Return [x, y] of the center of cell containing provided text 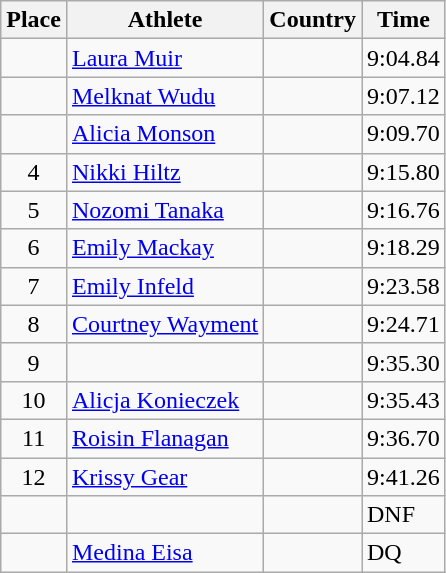
Country [313, 20]
9:35.30 [404, 362]
Athlete [164, 20]
Nikki Hiltz [164, 172]
Alicja Konieczek [164, 400]
Medina Eisa [164, 553]
Courtney Wayment [164, 324]
Emily Infeld [164, 286]
DNF [404, 515]
8 [34, 324]
9:18.29 [404, 248]
4 [34, 172]
9:09.70 [404, 134]
9:04.84 [404, 58]
7 [34, 286]
DQ [404, 553]
Nozomi Tanaka [164, 210]
Melknat Wudu [164, 96]
10 [34, 400]
Roisin Flanagan [164, 438]
9:36.70 [404, 438]
9:35.43 [404, 400]
9 [34, 362]
12 [34, 477]
Laura Muir [164, 58]
Krissy Gear [164, 477]
6 [34, 248]
Alicia Monson [164, 134]
9:41.26 [404, 477]
9:16.76 [404, 210]
Place [34, 20]
Time [404, 20]
9:15.80 [404, 172]
11 [34, 438]
9:23.58 [404, 286]
5 [34, 210]
Emily Mackay [164, 248]
9:07.12 [404, 96]
9:24.71 [404, 324]
